Pinpoint the cell where the given text exists, returning its [X, Y] midpoint coordinate. 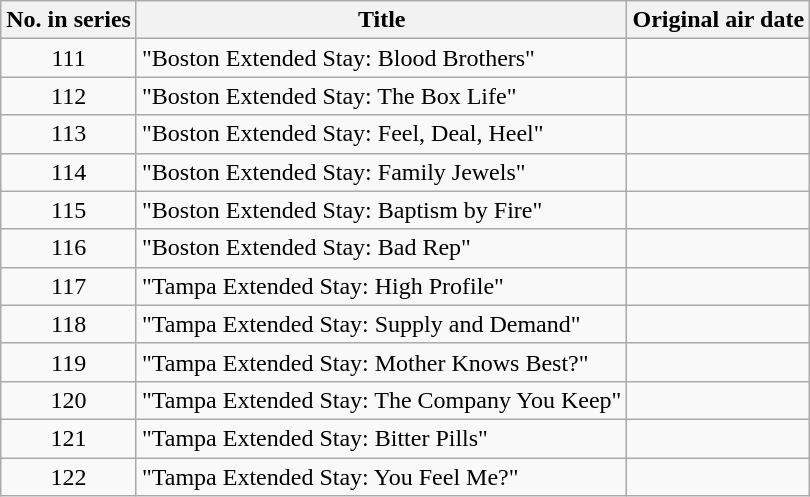
"Tampa Extended Stay: Bitter Pills" [381, 438]
"Tampa Extended Stay: Supply and Demand" [381, 324]
121 [69, 438]
"Boston Extended Stay: Baptism by Fire" [381, 210]
"Boston Extended Stay: Feel, Deal, Heel" [381, 134]
"Tampa Extended Stay: You Feel Me?" [381, 477]
Title [381, 20]
Original air date [718, 20]
114 [69, 172]
116 [69, 248]
113 [69, 134]
112 [69, 96]
"Boston Extended Stay: Blood Brothers" [381, 58]
119 [69, 362]
"Tampa Extended Stay: Mother Knows Best?" [381, 362]
"Tampa Extended Stay: High Profile" [381, 286]
122 [69, 477]
111 [69, 58]
120 [69, 400]
115 [69, 210]
"Boston Extended Stay: The Box Life" [381, 96]
118 [69, 324]
"Boston Extended Stay: Family Jewels" [381, 172]
117 [69, 286]
No. in series [69, 20]
"Boston Extended Stay: Bad Rep" [381, 248]
"Tampa Extended Stay: The Company You Keep" [381, 400]
